Extract the (x, y) coordinate from the center of the cell holding the provided text.  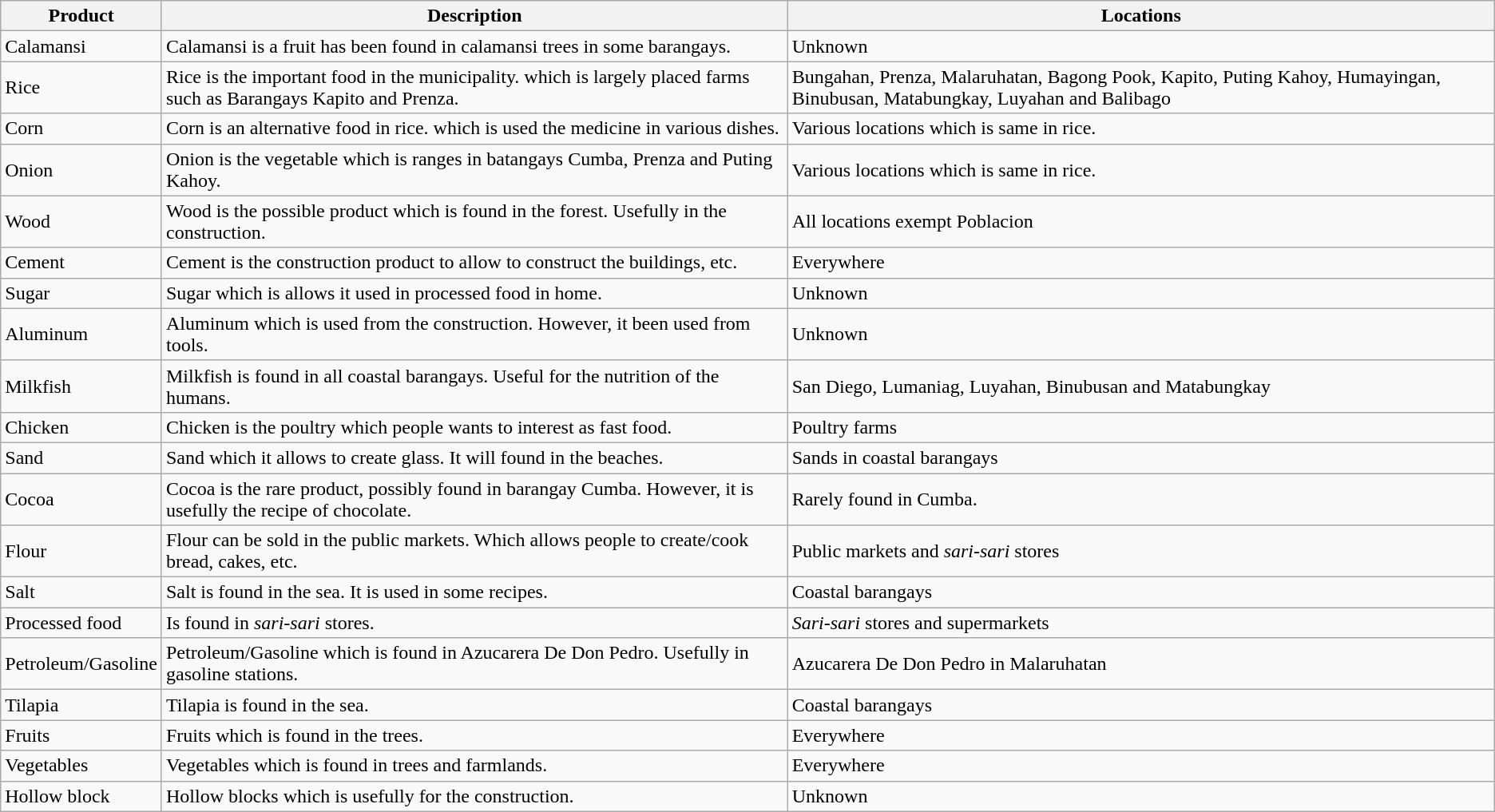
Product (81, 16)
Milkfish is found in all coastal barangays. Useful for the nutrition of the humans. (474, 386)
Salt (81, 592)
Fruits which is found in the trees. (474, 735)
Sand (81, 457)
Petroleum/Gasoline which is found in Azucarera De Don Pedro. Usefully in gasoline stations. (474, 664)
Corn (81, 129)
Corn is an alternative food in rice. which is used the medicine in various dishes. (474, 129)
Is found in sari-sari stores. (474, 623)
All locations exempt Poblacion (1140, 222)
Sand which it allows to create glass. It will found in the beaches. (474, 457)
Flour can be sold in the public markets. Which allows people to create/cook bread, cakes, etc. (474, 551)
Rice (81, 88)
Wood is the possible product which is found in the forest. Usefully in the construction. (474, 222)
Hollow blocks which is usefully for the construction. (474, 796)
Cement (81, 263)
Cocoa is the rare product, possibly found in barangay Cumba. However, it is usefully the recipe of chocolate. (474, 498)
Flour (81, 551)
Bungahan, Prenza, Malaruhatan, Bagong Pook, Kapito, Puting Kahoy, Humayingan, Binubusan, Matabungkay, Luyahan and Balibago (1140, 88)
Petroleum/Gasoline (81, 664)
Chicken is the poultry which people wants to interest as fast food. (474, 427)
Processed food (81, 623)
Salt is found in the sea. It is used in some recipes. (474, 592)
San Diego, Lumaniag, Luyahan, Binubusan and Matabungkay (1140, 386)
Rarely found in Cumba. (1140, 498)
Sands in coastal barangays (1140, 457)
Chicken (81, 427)
Milkfish (81, 386)
Tilapia is found in the sea. (474, 705)
Vegetables (81, 766)
Wood (81, 222)
Locations (1140, 16)
Poultry farms (1140, 427)
Hollow block (81, 796)
Calamansi is a fruit has been found in calamansi trees in some barangays. (474, 46)
Onion is the vegetable which is ranges in batangays Cumba, Prenza and Puting Kahoy. (474, 169)
Cocoa (81, 498)
Onion (81, 169)
Cement is the construction product to allow to construct the buildings, etc. (474, 263)
Aluminum (81, 334)
Sugar which is allows it used in processed food in home. (474, 293)
Vegetables which is found in trees and farmlands. (474, 766)
Description (474, 16)
Sari-sari stores and supermarkets (1140, 623)
Rice is the important food in the municipality. which is largely placed farms such as Barangays Kapito and Prenza. (474, 88)
Sugar (81, 293)
Calamansi (81, 46)
Public markets and sari-sari stores (1140, 551)
Aluminum which is used from the construction. However, it been used from tools. (474, 334)
Azucarera De Don Pedro in Malaruhatan (1140, 664)
Tilapia (81, 705)
Fruits (81, 735)
